Scan for the cell matching the given text and deliver its [x, y] coordinate at center. 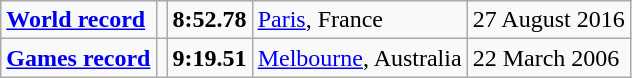
27 August 2016 [548, 20]
22 March 2006 [548, 58]
8:52.78 [210, 20]
Games record [78, 58]
Melbourne, Australia [360, 58]
World record [78, 20]
9:19.51 [210, 58]
Paris, France [360, 20]
